For the text-containing cell, return its midpoint in [x, y] coordinate format. 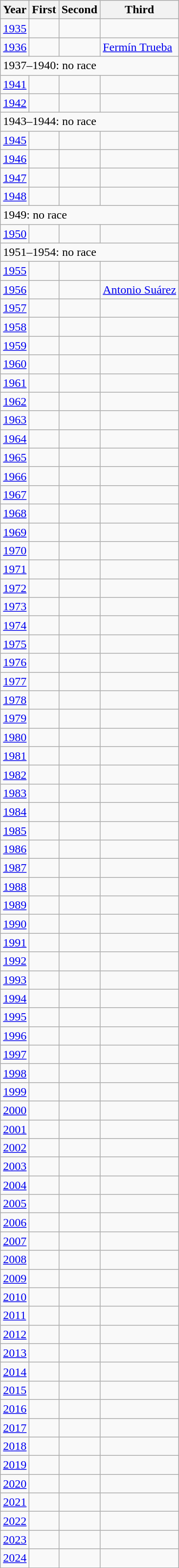
1980 [15, 737]
2021 [15, 1502]
2024 [15, 1558]
1949: no race [90, 215]
1943–1944: no race [90, 122]
1974 [15, 625]
1982 [15, 774]
1976 [15, 663]
1983 [15, 793]
1947 [15, 177]
2022 [15, 1521]
2003 [15, 1167]
1957 [15, 308]
2001 [15, 1129]
2007 [15, 1241]
2008 [15, 1260]
1971 [15, 570]
First [44, 10]
1959 [15, 346]
1950 [15, 234]
1997 [15, 1054]
1996 [15, 1036]
1966 [15, 476]
1969 [15, 532]
Fermín Trueba [140, 47]
2019 [15, 1465]
1984 [15, 812]
1942 [15, 103]
Year [15, 10]
1981 [15, 756]
1935 [15, 28]
1964 [15, 439]
2012 [15, 1334]
1987 [15, 868]
1978 [15, 700]
2006 [15, 1222]
1970 [15, 551]
1958 [15, 327]
1989 [15, 905]
2013 [15, 1353]
2023 [15, 1540]
1986 [15, 849]
1998 [15, 1073]
1948 [15, 196]
1991 [15, 943]
1955 [15, 271]
1995 [15, 1017]
1968 [15, 513]
1993 [15, 980]
2005 [15, 1204]
2017 [15, 1428]
1972 [15, 588]
2018 [15, 1446]
2009 [15, 1278]
1975 [15, 644]
1946 [15, 159]
1999 [15, 1092]
1967 [15, 495]
1963 [15, 420]
1945 [15, 140]
1992 [15, 961]
2000 [15, 1110]
Antonio Suárez [140, 290]
2015 [15, 1390]
1973 [15, 607]
1951–1954: no race [90, 252]
2011 [15, 1316]
1962 [15, 401]
2004 [15, 1185]
1965 [15, 457]
1937–1940: no race [90, 66]
Third [140, 10]
1936 [15, 47]
2014 [15, 1371]
1956 [15, 290]
1977 [15, 681]
2016 [15, 1409]
1990 [15, 924]
1994 [15, 998]
1960 [15, 364]
1941 [15, 84]
1985 [15, 831]
2002 [15, 1148]
1979 [15, 719]
1961 [15, 383]
1988 [15, 887]
2020 [15, 1484]
2010 [15, 1297]
Second [79, 10]
